Extract the [X, Y] coordinate from the center of the cell holding the provided text.  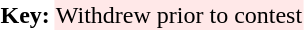
Withdrew prior to contest [178, 15]
